Capture the cell that displays the provided text and extract its [X, Y] central coordinate. 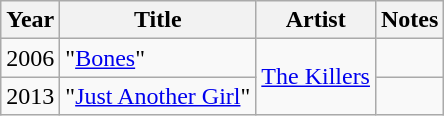
The Killers [316, 77]
Year [30, 20]
Artist [316, 20]
2013 [30, 96]
2006 [30, 58]
Notes [409, 20]
"Bones" [158, 58]
"Just Another Girl" [158, 96]
Title [158, 20]
